Search for the cell housing the specified text and yield its [X, Y] center coordinate. 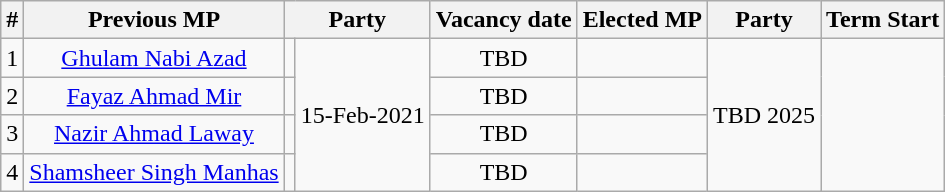
Elected MP [642, 20]
15-Feb-2021 [362, 115]
Term Start [883, 20]
2 [12, 96]
Vacancy date [504, 20]
TBD 2025 [764, 115]
Ghulam Nabi Azad [154, 58]
3 [12, 134]
Previous MP [154, 20]
Nazir Ahmad Laway [154, 134]
4 [12, 172]
1 [12, 58]
Fayaz Ahmad Mir [154, 96]
Shamsheer Singh Manhas [154, 172]
# [12, 20]
